Locate the cell with the specified text and output its [x, y] center coordinate. 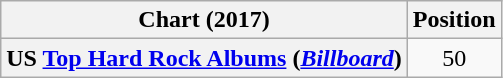
50 [454, 58]
Position [454, 20]
Chart (2017) [204, 20]
US Top Hard Rock Albums (Billboard) [204, 58]
